Detect which cell encompasses the target text, then output its (X, Y) center coordinate. 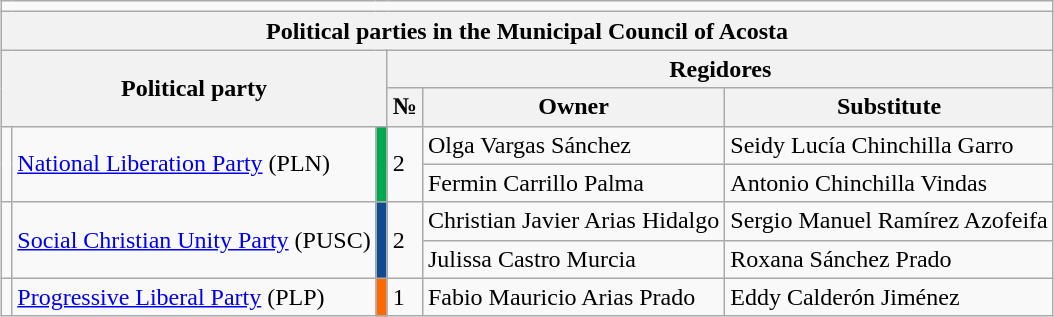
Roxana Sánchez Prado (890, 259)
Political party (194, 88)
National Liberation Party (PLN) (194, 164)
Fermin Carrillo Palma (573, 183)
Social Christian Unity Party (PUSC) (194, 240)
Sergio Manuel Ramírez Azofeifa (890, 221)
Antonio Chinchilla Vindas (890, 183)
1 (404, 297)
Progressive Liberal Party (PLP) (194, 297)
№ (404, 107)
Olga Vargas Sánchez (573, 145)
Substitute (890, 107)
Christian Javier Arias Hidalgo (573, 221)
Seidy Lucía Chinchilla Garro (890, 145)
Julissa Castro Murcia (573, 259)
Eddy Calderón Jiménez (890, 297)
Owner (573, 107)
Political parties in the Municipal Council of Acosta (528, 31)
Fabio Mauricio Arias Prado (573, 297)
Regidores (720, 69)
